From the cell containing the given text, extract its center point as [x, y] coordinate. 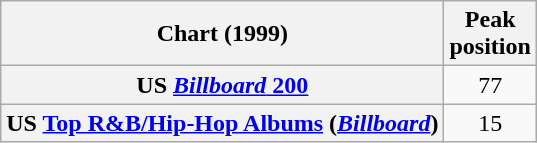
77 [490, 85]
Chart (1999) [222, 34]
15 [490, 123]
Peakposition [490, 34]
US Billboard 200 [222, 85]
US Top R&B/Hip-Hop Albums (Billboard) [222, 123]
